Return [X, Y] of the center of cell containing provided text 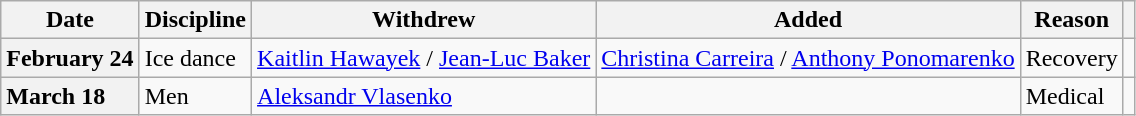
Added [808, 20]
Discipline [195, 20]
March 18 [70, 96]
Ice dance [195, 58]
Aleksandr Vlasenko [424, 96]
Kaitlin Hawayek / Jean-Luc Baker [424, 58]
Men [195, 96]
Medical [1072, 96]
Date [70, 20]
Reason [1072, 20]
Christina Carreira / Anthony Ponomarenko [808, 58]
February 24 [70, 58]
Recovery [1072, 58]
Withdrew [424, 20]
